Scan for the cell matching the given text and deliver its (X, Y) coordinate at center. 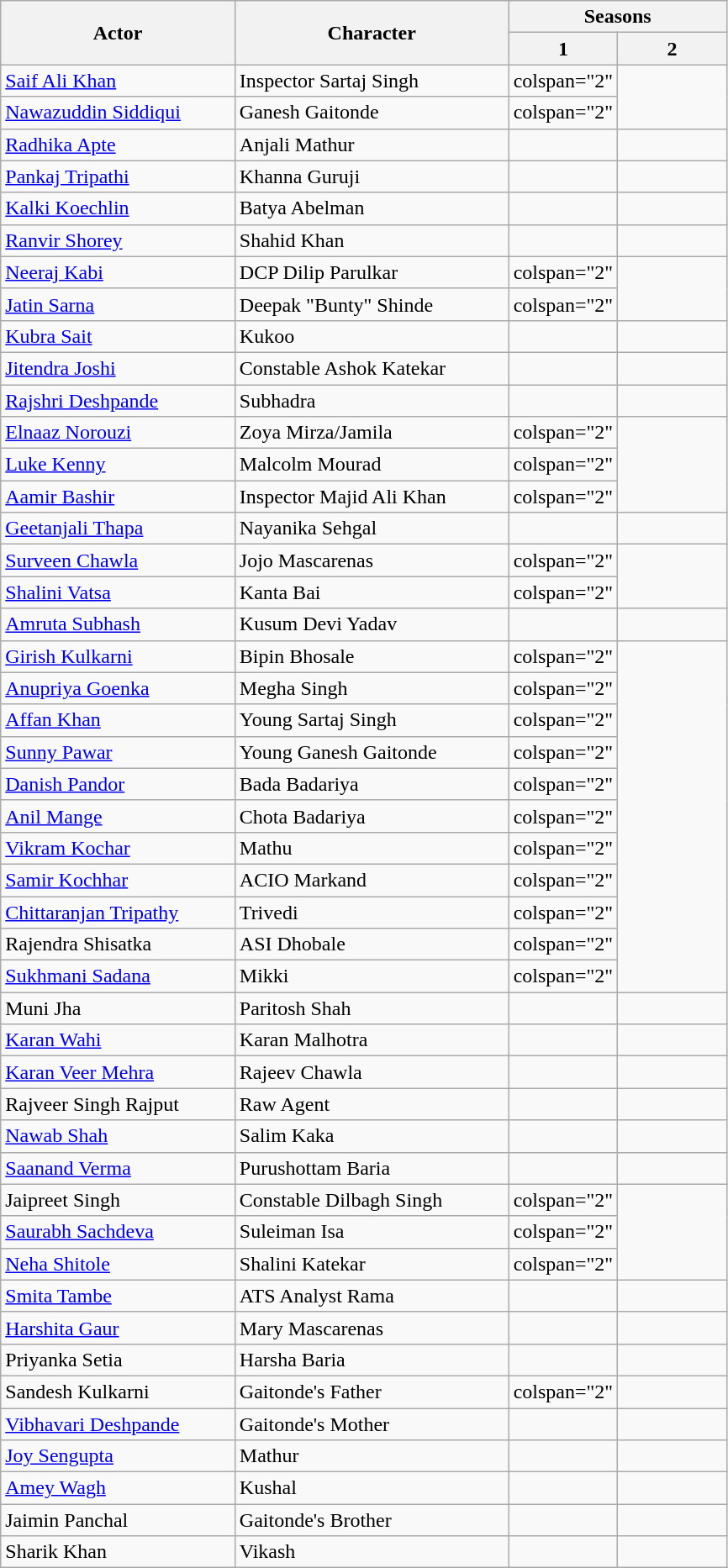
Gaitonde's Father (372, 1392)
Bada Badariya (372, 784)
Mathur (372, 1456)
Karan Malhotra (372, 1040)
Nawazuddin Siddiqui (118, 113)
Girish Kulkarni (118, 656)
Jaimin Panchal (118, 1520)
Kalki Koechlin (118, 208)
Amey Wagh (118, 1488)
Kukoo (372, 336)
Subhadra (372, 401)
Ganesh Gaitonde (372, 113)
Danish Pandor (118, 784)
Gaitonde's Mother (372, 1424)
Sandesh Kulkarni (118, 1392)
Karan Wahi (118, 1040)
Purushottam Baria (372, 1168)
Neha Shitole (118, 1264)
Harsha Baria (372, 1360)
Batya Abelman (372, 208)
Jojo Mascarenas (372, 560)
Constable Dilbagh Singh (372, 1200)
Bipin Bhosale (372, 656)
Mathu (372, 848)
Kusum Devi Yadav (372, 624)
Saurabh Sachdeva (118, 1232)
Karan Veer Mehra (118, 1072)
Jaipreet Singh (118, 1200)
Joy Sengupta (118, 1456)
Sukhmani Sadana (118, 976)
Inspector Sartaj Singh (372, 81)
Amruta Subhash (118, 624)
Chota Badariya (372, 816)
Luke Kenny (118, 465)
Nayanika Sehgal (372, 529)
Pankaj Tripathi (118, 176)
Character (372, 33)
Gaitonde's Brother (372, 1520)
Mikki (372, 976)
Sharik Khan (118, 1552)
Kushal (372, 1488)
Affan Khan (118, 720)
ASI Dhobale (372, 944)
Samir Kochhar (118, 880)
ATS Analyst Rama (372, 1296)
Elnaaz Norouzi (118, 433)
2 (673, 49)
Anjali Mathur (372, 145)
Constable Ashok Katekar (372, 368)
Surveen Chawla (118, 560)
Suleiman Isa (372, 1232)
Salim Kaka (372, 1136)
Harshita Gaur (118, 1328)
Sunny Pawar (118, 752)
Rajshri Deshpande (118, 401)
Radhika Apte (118, 145)
Shalini Vatsa (118, 592)
Chittaranjan Tripathy (118, 912)
Anupriya Goenka (118, 688)
Muni Jha (118, 1008)
Raw Agent (372, 1104)
Trivedi (372, 912)
Jitendra Joshi (118, 368)
Zoya Mirza/Jamila (372, 433)
Malcolm Mourad (372, 465)
Inspector Majid Ali Khan (372, 497)
Aamir Bashir (118, 497)
Paritosh Shah (372, 1008)
Rajveer Singh Rajput (118, 1104)
Young Ganesh Gaitonde (372, 752)
Shahid Khan (372, 240)
Ranvir Shorey (118, 240)
Anil Mange (118, 816)
Rajendra Shisatka (118, 944)
Mary Mascarenas (372, 1328)
Megha Singh (372, 688)
Khanna Guruji (372, 176)
DCP Dilip Parulkar (372, 272)
Smita Tambe (118, 1296)
Deepak "Bunty" Shinde (372, 304)
Jatin Sarna (118, 304)
Nawab Shah (118, 1136)
Geetanjali Thapa (118, 529)
Saif Ali Khan (118, 81)
Rajeev Chawla (372, 1072)
Vikash (372, 1552)
Vibhavari Deshpande (118, 1424)
1 (563, 49)
Neeraj Kabi (118, 272)
Saanand Verma (118, 1168)
Vikram Kochar (118, 848)
ACIO Markand (372, 880)
Priyanka Setia (118, 1360)
Shalini Katekar (372, 1264)
Kubra Sait (118, 336)
Young Sartaj Singh (372, 720)
Actor (118, 33)
Kanta Bai (372, 592)
Seasons (617, 17)
